Find where the given text appears and provide that cell's center as [X, Y] coordinate. 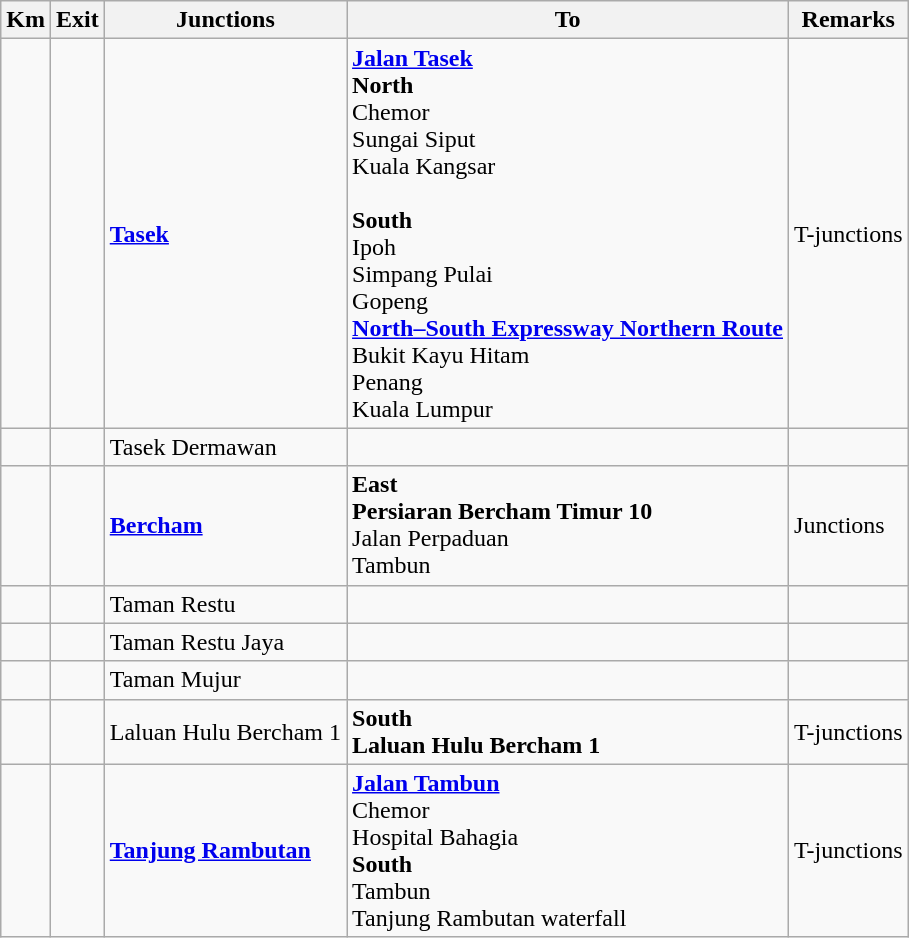
Taman Mujur [225, 680]
Tanjung Rambutan [225, 850]
Tasek [225, 234]
Laluan Hulu Bercham 1 [225, 732]
Taman Restu Jaya [225, 642]
Exit [77, 20]
Bercham [225, 526]
Km [26, 20]
Jalan TambunChemorHospital BahagiaSouthTambunTanjung Rambutan waterfall [568, 850]
SouthLaluan Hulu Bercham 1 [568, 732]
Taman Restu [225, 604]
To [568, 20]
Tasek Dermawan [225, 447]
EastPersiaran Bercham Timur 10Jalan PerpaduanTambun [568, 526]
Remarks [849, 20]
Jalan TasekNorthChemorSungai SiputKuala KangsarSouthIpohSimpang PulaiGopeng North–South Expressway Northern RouteBukit Kayu HitamPenangKuala Lumpur [568, 234]
